Return the (X, Y) coordinate for the center point of the cell that contains the specified text.  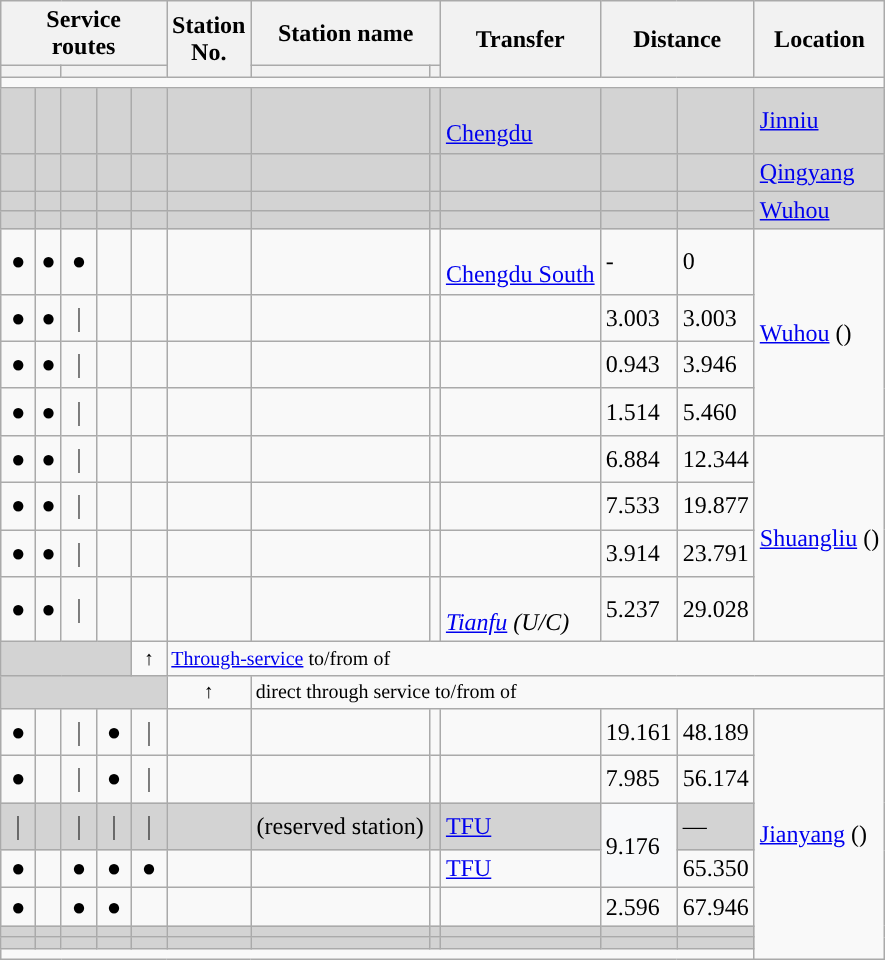
48.189 (716, 732)
29.028 (716, 610)
5.460 (716, 412)
Jianyang () (819, 834)
- (638, 262)
1.514 (638, 412)
Location (819, 39)
12.344 (716, 458)
0 (716, 262)
19.877 (716, 506)
5.237 (638, 610)
StationNo. (209, 39)
56.174 (716, 780)
Through-service to/from of (526, 658)
Jinniu (819, 120)
Station name (346, 34)
Chengdu (520, 120)
3.914 (638, 554)
Chengdu South (520, 262)
6.884 (638, 458)
Qingyang (819, 172)
direct through service to/from of (568, 692)
Shuangliu () (819, 538)
9.176 (638, 846)
0.943 (638, 364)
Distance (677, 39)
67.946 (716, 907)
7.985 (638, 780)
23.791 (716, 554)
65.350 (716, 869)
Serviceroutes (84, 34)
2.596 (638, 907)
Wuhou (819, 210)
(reserved station) (340, 826)
7.533 (638, 506)
Tianfu (U/C) (520, 610)
3.946 (716, 364)
Transfer (520, 39)
— (716, 826)
Wuhou () (819, 332)
19.161 (638, 732)
